From the cell containing the given text, extract its center point as (X, Y) coordinate. 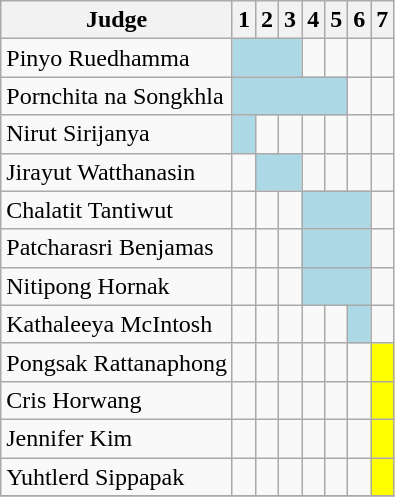
Yuhtlerd Sippapak (117, 477)
4 (314, 20)
Patcharasri Benjamas (117, 248)
Pongsak Rattanaphong (117, 362)
2 (268, 20)
Chalatit Tantiwut (117, 210)
Pornchita na Songkhla (117, 96)
Nitipong Hornak (117, 286)
Judge (117, 20)
6 (360, 20)
Kathaleeya McIntosh (117, 324)
5 (336, 20)
7 (382, 20)
1 (244, 20)
Pinyo Ruedhamma (117, 58)
Cris Horwang (117, 400)
Jirayut Watthanasin (117, 172)
Nirut Sirijanya (117, 134)
Jennifer Kim (117, 438)
3 (290, 20)
